Extract the [X, Y] coordinate from the center of the cell holding the provided text.  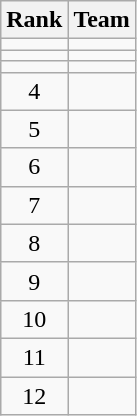
12 [34, 395]
4 [34, 91]
Rank [34, 20]
Team [102, 20]
8 [34, 243]
6 [34, 167]
11 [34, 357]
9 [34, 281]
5 [34, 129]
10 [34, 319]
7 [34, 205]
